Scan for the cell matching the given text and deliver its [X, Y] coordinate at center. 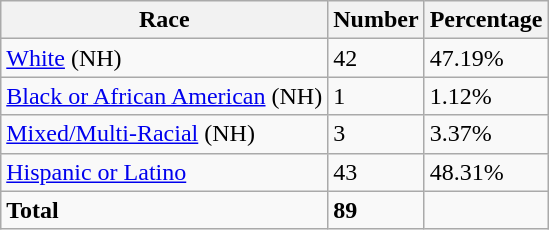
42 [376, 58]
1.12% [486, 96]
Percentage [486, 20]
89 [376, 210]
Black or African American (NH) [164, 96]
Total [164, 210]
Race [164, 20]
Number [376, 20]
47.19% [486, 58]
Mixed/Multi-Racial (NH) [164, 134]
1 [376, 96]
3 [376, 134]
48.31% [486, 172]
43 [376, 172]
White (NH) [164, 58]
Hispanic or Latino [164, 172]
3.37% [486, 134]
